Find where the given text appears and provide that cell's center as [X, Y] coordinate. 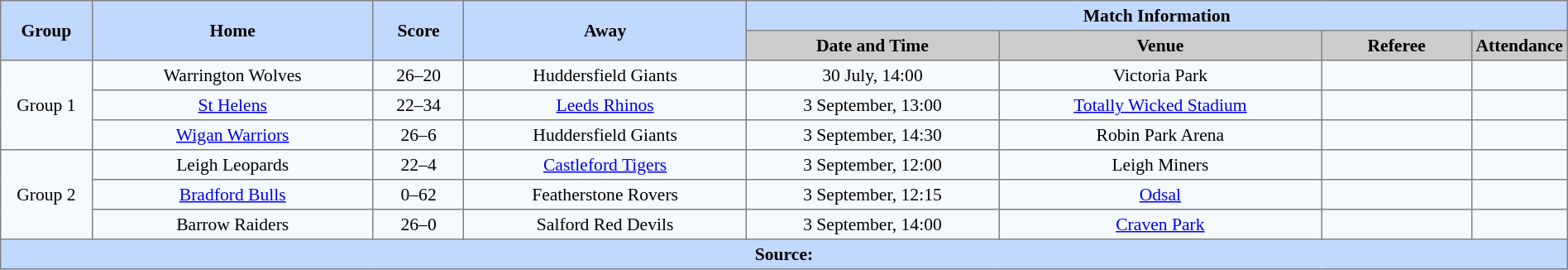
Home [232, 31]
Featherstone Rovers [605, 195]
0–62 [418, 195]
Bradford Bulls [232, 195]
Victoria Park [1161, 75]
3 September, 14:30 [872, 135]
Away [605, 31]
Leigh Miners [1161, 165]
Warrington Wolves [232, 75]
Group 1 [46, 105]
3 September, 14:00 [872, 224]
Group 2 [46, 195]
Group [46, 31]
Totally Wicked Stadium [1161, 105]
26–0 [418, 224]
22–4 [418, 165]
Salford Red Devils [605, 224]
Robin Park Arena [1161, 135]
Venue [1161, 46]
30 July, 14:00 [872, 75]
26–6 [418, 135]
Odsal [1161, 195]
Wigan Warriors [232, 135]
Leigh Leopards [232, 165]
Craven Park [1161, 224]
Barrow Raiders [232, 224]
3 September, 12:15 [872, 195]
3 September, 12:00 [872, 165]
Referee [1396, 46]
22–34 [418, 105]
Match Information [1156, 16]
Date and Time [872, 46]
Leeds Rhinos [605, 105]
Source: [784, 254]
Castleford Tigers [605, 165]
Score [418, 31]
26–20 [418, 75]
Attendance [1519, 46]
St Helens [232, 105]
3 September, 13:00 [872, 105]
